Pinpoint the cell where the given text exists, returning its (x, y) midpoint coordinate. 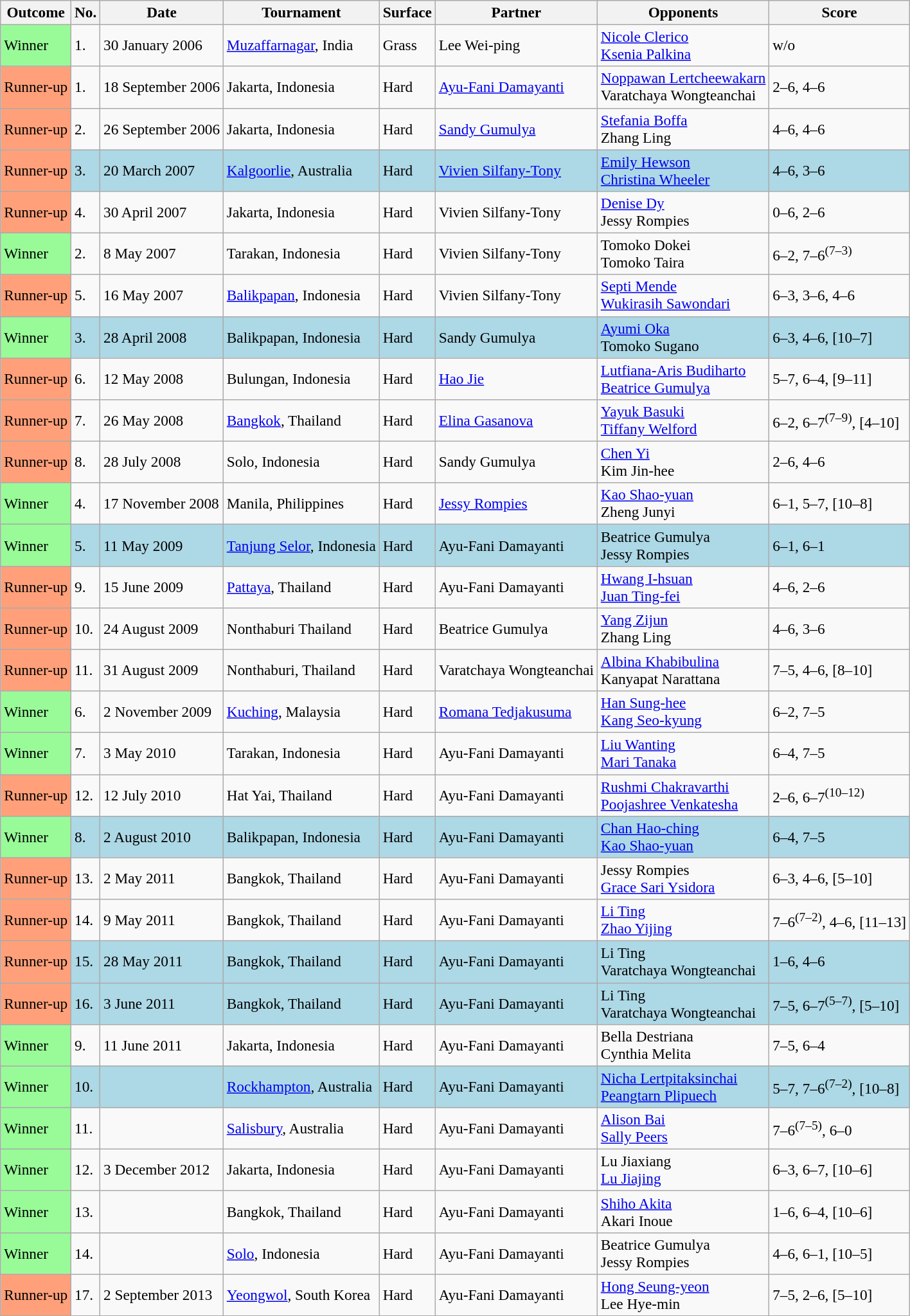
30 January 2006 (162, 45)
Pattaya, Thailand (301, 586)
Partner (516, 12)
7–5, 6–7(5–7), [5–10] (839, 1003)
2–6, 6–7(10–12) (839, 795)
7–5, 6–4 (839, 1045)
17. (86, 1295)
15 June 2009 (162, 586)
16. (86, 1003)
6–3, 6–7, [10–6] (839, 1170)
15. (86, 962)
Kao Shao-yuan Zheng Junyi (682, 504)
2 September 2013 (162, 1295)
Shiho Akita Akari Inoue (682, 1211)
Stefania Boffa Zhang Ling (682, 129)
3 June 2011 (162, 1003)
4–6, 2–6 (839, 586)
4–6, 6–1, [10–5] (839, 1254)
Jessy Rompies Grace Sari Ysidora (682, 878)
Nonthaburi, Thailand (301, 670)
28 July 2008 (162, 462)
12 May 2008 (162, 378)
Nonthaburi Thailand (301, 629)
28 April 2008 (162, 337)
6–2, 7–6(7–3) (839, 253)
Date (162, 12)
Kalgoorlie, Australia (301, 170)
6–1, 6–1 (839, 545)
1–6, 4–6 (839, 962)
12 July 2010 (162, 795)
Jessy Rompies (516, 504)
11 May 2009 (162, 545)
6–2, 6–7(7–9), [4–10] (839, 420)
Outcome (36, 12)
Nicha Lertpitaksinchai Peangtarn Plipuech (682, 1086)
20 March 2007 (162, 170)
11 June 2011 (162, 1045)
16 May 2007 (162, 296)
Romana Tedjakusuma (516, 712)
w/o (839, 45)
Hwang I-hsuan Juan Ting-fei (682, 586)
Salisbury, Australia (301, 1128)
Yeongwol, South Korea (301, 1295)
3 December 2012 (162, 1170)
3 May 2010 (162, 753)
Manila, Philippines (301, 504)
6–2, 7–5 (839, 712)
Muzaffarnagar, India (301, 45)
Hat Yai, Thailand (301, 795)
6–3, 4–6, [10–7] (839, 337)
Kuching, Malaysia (301, 712)
Grass (407, 45)
8 May 2007 (162, 253)
6–3, 3–6, 4–6 (839, 296)
Lutfiana-Aris Budiharto Beatrice Gumulya (682, 378)
31 August 2009 (162, 670)
28 May 2011 (162, 962)
6–1, 5–7, [10–8] (839, 504)
Bella Destriana Cynthia Melita (682, 1045)
Tournament (301, 12)
Hao Jie (516, 378)
Lee Wei-ping (516, 45)
Yang Zijun Zhang Ling (682, 629)
Score (839, 12)
Opponents (682, 12)
0–6, 2–6 (839, 212)
7–5, 4–6, [8–10] (839, 670)
2 May 2011 (162, 878)
Emily Hewson Christina Wheeler (682, 170)
Tanjung Selor, Indonesia (301, 545)
Rushmi Chakravarthi Poojashree Venkatesha (682, 795)
18 September 2006 (162, 87)
Tomoko Dokei Tomoko Taira (682, 253)
7–6(7–5), 6–0 (839, 1128)
Beatrice Gumulya (516, 629)
4–6, 4–6 (839, 129)
26 May 2008 (162, 420)
9 May 2011 (162, 919)
30 April 2007 (162, 212)
Chen Yi Kim Jin-hee (682, 462)
Varatchaya Wongteanchai (516, 670)
Li Ting Zhao Yijing (682, 919)
Bulungan, Indonesia (301, 378)
26 September 2006 (162, 129)
2 November 2009 (162, 712)
7–5, 2–6, [5–10] (839, 1295)
Rockhampton, Australia (301, 1086)
6–3, 4–6, [5–10] (839, 878)
Nicole Clerico Ksenia Palkina (682, 45)
7–6(7–2), 4–6, [11–13] (839, 919)
Surface (407, 12)
Denise Dy Jessy Rompies (682, 212)
Chan Hao-ching Kao Shao-yuan (682, 837)
Liu Wanting Mari Tanaka (682, 753)
2 August 2010 (162, 837)
Han Sung-hee Kang Seo-kyung (682, 712)
17 November 2008 (162, 504)
Lu Jiaxiang Lu Jiajing (682, 1170)
Yayuk Basuki Tiffany Welford (682, 420)
Hong Seung-yeon Lee Hye-min (682, 1295)
Elina Gasanova (516, 420)
1–6, 6–4, [10–6] (839, 1211)
No. (86, 12)
Albina Khabibulina Kanyapat Narattana (682, 670)
Ayumi Oka Tomoko Sugano (682, 337)
5–7, 6–4, [9–11] (839, 378)
Noppawan Lertcheewakarn Varatchaya Wongteanchai (682, 87)
24 August 2009 (162, 629)
5–7, 7–6(7–2), [10–8] (839, 1086)
Alison Bai Sally Peers (682, 1128)
Septi Mende Wukirasih Sawondari (682, 296)
